Locate the cell with the specified text and output its (x, y) center coordinate. 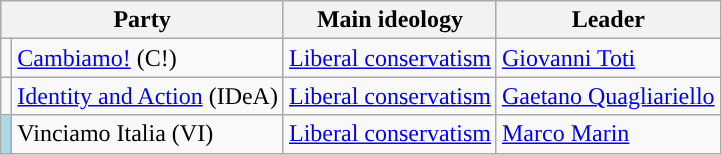
Giovanni Toti (608, 58)
Vinciamo Italia (VI) (148, 134)
Party (142, 20)
Leader (608, 20)
Identity and Action (IDeA) (148, 96)
Cambiamo! (C!) (148, 58)
Gaetano Quagliariello (608, 96)
Marco Marin (608, 134)
Main ideology (390, 20)
